Output the [X, Y] coordinate of the center of the cell containing the given text.  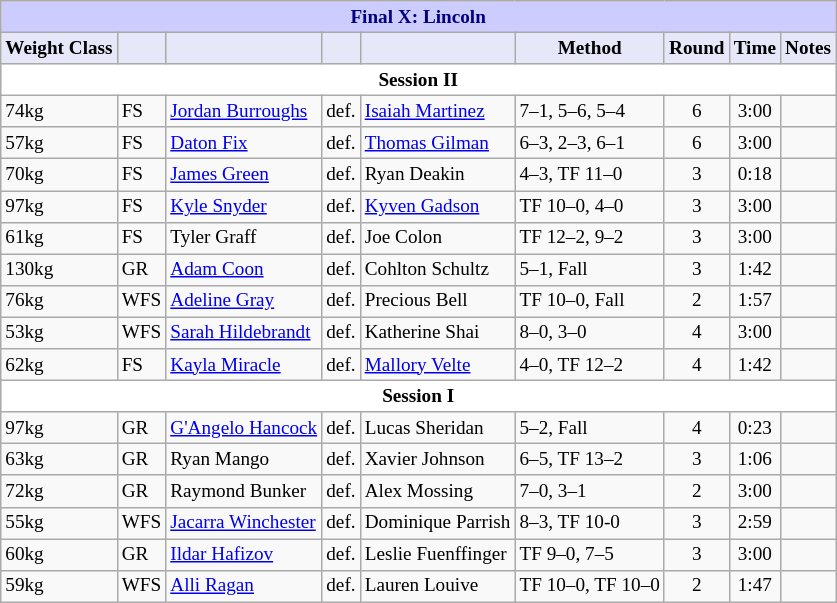
6–3, 2–3, 6–1 [590, 143]
61kg [59, 238]
Lucas Sheridan [438, 428]
Katherine Shai [438, 333]
Weight Class [59, 48]
Thomas Gilman [438, 143]
Joe Colon [438, 238]
5–1, Fall [590, 270]
Adeline Gray [244, 301]
Precious Bell [438, 301]
Session II [418, 80]
0:23 [754, 428]
Sarah Hildebrandt [244, 333]
Tyler Graff [244, 238]
Isaiah Martinez [438, 111]
7–0, 3–1 [590, 491]
Kyle Snyder [244, 206]
55kg [59, 523]
Session I [418, 396]
Time [754, 48]
8–3, TF 10-0 [590, 523]
4–3, TF 11–0 [590, 175]
Raymond Bunker [244, 491]
James Green [244, 175]
Alex Mossing [438, 491]
Round [696, 48]
Daton Fix [244, 143]
59kg [59, 586]
Notes [808, 48]
Ryan Mango [244, 460]
57kg [59, 143]
Adam Coon [244, 270]
Method [590, 48]
62kg [59, 365]
Lauren Louive [438, 586]
TF 9–0, 7–5 [590, 554]
Mallory Velte [438, 365]
0:18 [754, 175]
1:57 [754, 301]
53kg [59, 333]
1:06 [754, 460]
TF 10–0, Fall [590, 301]
Dominique Parrish [438, 523]
76kg [59, 301]
TF 12–2, 9–2 [590, 238]
Ildar Hafizov [244, 554]
5–2, Fall [590, 428]
Jordan Burroughs [244, 111]
Jacarra Winchester [244, 523]
63kg [59, 460]
60kg [59, 554]
Leslie Fuenffinger [438, 554]
TF 10–0, 4–0 [590, 206]
Kayla Miracle [244, 365]
70kg [59, 175]
72kg [59, 491]
G'Angelo Hancock [244, 428]
Cohlton Schultz [438, 270]
74kg [59, 111]
7–1, 5–6, 5–4 [590, 111]
Kyven Gadson [438, 206]
Ryan Deakin [438, 175]
8–0, 3–0 [590, 333]
1:47 [754, 586]
Alli Ragan [244, 586]
6–5, TF 13–2 [590, 460]
2:59 [754, 523]
130kg [59, 270]
Xavier Johnson [438, 460]
4–0, TF 12–2 [590, 365]
TF 10–0, TF 10–0 [590, 586]
Final X: Lincoln [418, 17]
